Determine the [X, Y] coordinate at the center of the cell enclosing the given text.  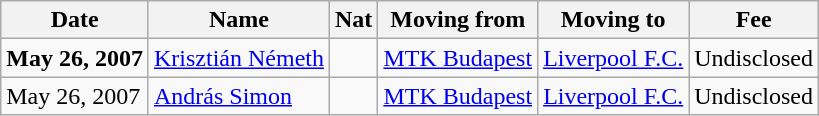
Fee [754, 20]
Name [238, 20]
Date [75, 20]
Krisztián Németh [238, 58]
András Simon [238, 96]
Nat [353, 20]
Moving to [614, 20]
Moving from [458, 20]
